Pinpoint the cell where the given text exists, returning its (x, y) midpoint coordinate. 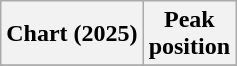
Peakposition (189, 34)
Chart (2025) (72, 34)
